Detect which cell encompasses the target text, then output its [x, y] center coordinate. 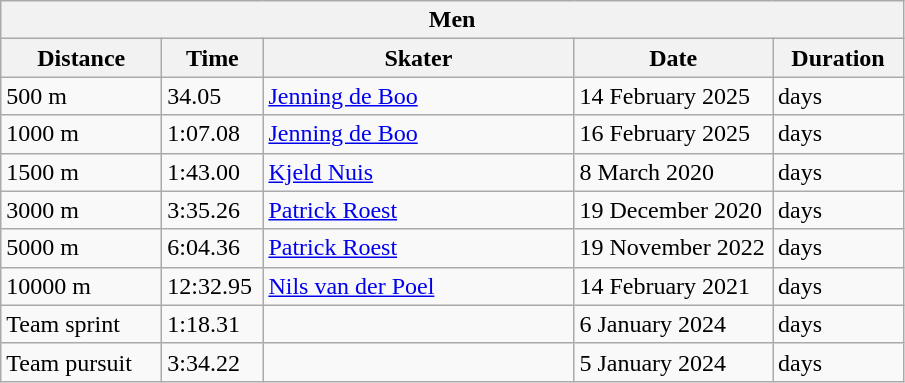
8 March 2020 [674, 172]
1:43.00 [212, 172]
14 February 2025 [674, 96]
3:34.22 [212, 362]
Team pursuit [82, 362]
1000 m [82, 134]
Kjeld Nuis [418, 172]
34.05 [212, 96]
10000 m [82, 286]
12:32.95 [212, 286]
19 December 2020 [674, 210]
3000 m [82, 210]
3:35.26 [212, 210]
Distance [82, 58]
14 February 2021 [674, 286]
1500 m [82, 172]
Men [452, 20]
Duration [838, 58]
Time [212, 58]
500 m [82, 96]
5 January 2024 [674, 362]
Skater [418, 58]
Team sprint [82, 324]
19 November 2022 [674, 248]
1:07.08 [212, 134]
Nils van der Poel [418, 286]
6 January 2024 [674, 324]
1:18.31 [212, 324]
6:04.36 [212, 248]
16 February 2025 [674, 134]
Date [674, 58]
5000 m [82, 248]
